Pinpoint the cell where the given text exists, returning its [X, Y] midpoint coordinate. 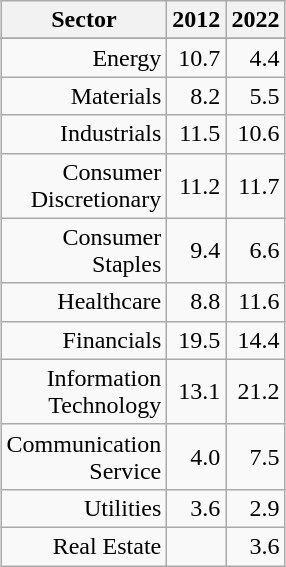
Consumer Discretionary [84, 186]
4.0 [196, 456]
11.2 [196, 186]
2022 [256, 20]
11.5 [196, 134]
11.7 [256, 186]
11.6 [256, 302]
5.5 [256, 96]
Consumer Staples [84, 250]
13.1 [196, 392]
14.4 [256, 340]
2012 [196, 20]
Real Estate [84, 546]
9.4 [196, 250]
Sector [84, 20]
19.5 [196, 340]
2.9 [256, 508]
21.2 [256, 392]
Utilities [84, 508]
Materials [84, 96]
Healthcare [84, 302]
Financials [84, 340]
4.4 [256, 58]
10.6 [256, 134]
Energy [84, 58]
Industrials [84, 134]
Communication Service [84, 456]
8.2 [196, 96]
10.7 [196, 58]
7.5 [256, 456]
Information Technology [84, 392]
6.6 [256, 250]
8.8 [196, 302]
